Determine the (X, Y) coordinate at the center of the cell enclosing the given text.  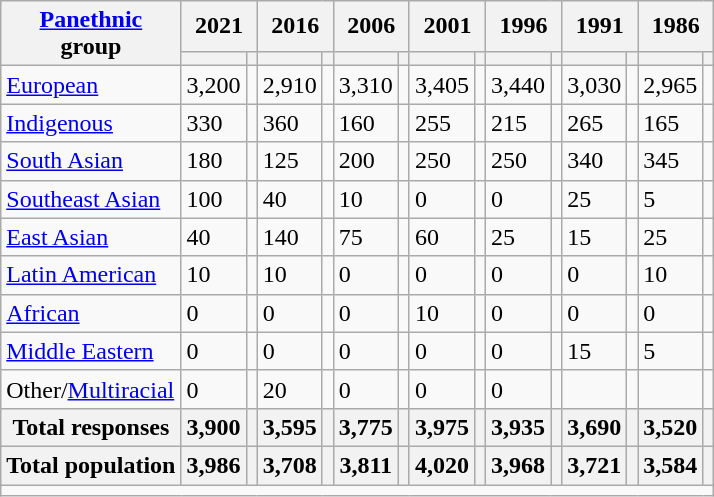
3,520 (670, 427)
2,965 (670, 85)
1991 (600, 26)
Total responses (91, 427)
South Asian (91, 161)
3,811 (366, 465)
160 (366, 123)
2006 (371, 26)
2016 (295, 26)
125 (290, 161)
3,405 (442, 85)
255 (442, 123)
1996 (524, 26)
20 (290, 389)
3,775 (366, 427)
Panethnicgroup (91, 34)
2,910 (290, 85)
60 (442, 237)
2001 (447, 26)
4,020 (442, 465)
Middle Eastern (91, 351)
Latin American (91, 275)
1986 (676, 26)
3,900 (214, 427)
3,968 (518, 465)
75 (366, 237)
360 (290, 123)
African (91, 313)
European (91, 85)
215 (518, 123)
Other/Multiracial (91, 389)
3,584 (670, 465)
3,721 (594, 465)
165 (670, 123)
100 (214, 199)
265 (594, 123)
200 (366, 161)
Southeast Asian (91, 199)
East Asian (91, 237)
3,200 (214, 85)
3,440 (518, 85)
3,708 (290, 465)
340 (594, 161)
345 (670, 161)
3,975 (442, 427)
140 (290, 237)
180 (214, 161)
3,310 (366, 85)
3,595 (290, 427)
Indigenous (91, 123)
3,690 (594, 427)
3,986 (214, 465)
3,030 (594, 85)
330 (214, 123)
2021 (219, 26)
3,935 (518, 427)
Total population (91, 465)
